Output the [X, Y] coordinate of the center of the cell containing the given text.  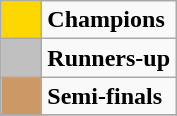
Runners-up [109, 58]
Champions [109, 20]
Semi-finals [109, 96]
